For the text-containing cell, return its midpoint in [X, Y] coordinate format. 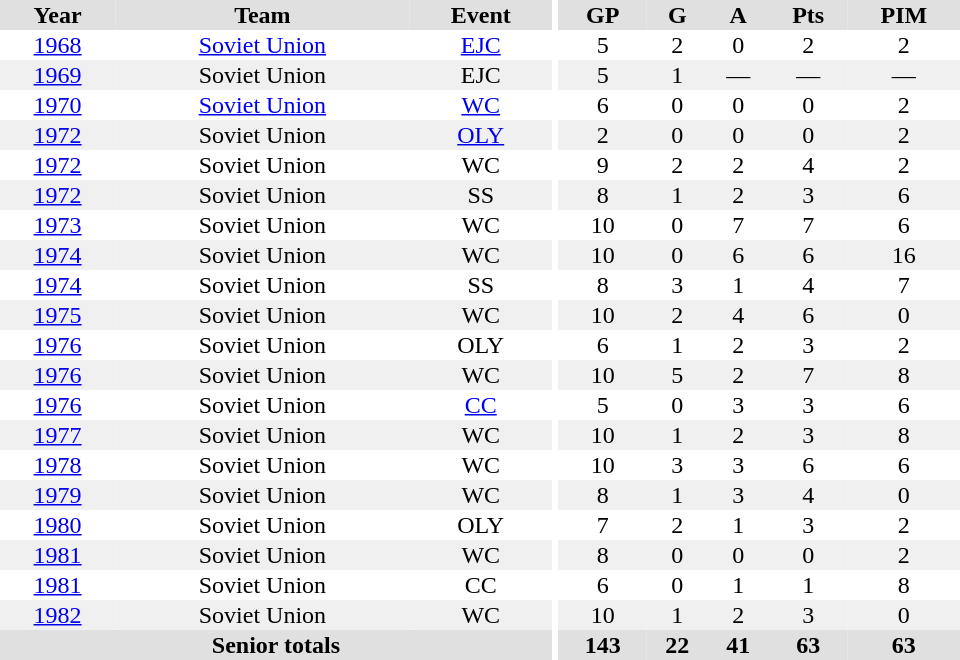
1977 [58, 435]
16 [904, 255]
1969 [58, 75]
1979 [58, 495]
PIM [904, 15]
Year [58, 15]
1982 [58, 615]
GP [603, 15]
Team [262, 15]
G [678, 15]
1968 [58, 45]
1973 [58, 225]
1978 [58, 465]
9 [603, 165]
1980 [58, 525]
143 [603, 645]
Pts [808, 15]
Event [481, 15]
1970 [58, 105]
41 [738, 645]
1975 [58, 315]
22 [678, 645]
A [738, 15]
Senior totals [276, 645]
